Provide the (X, Y) coordinate of the cell's center where the given text is located.  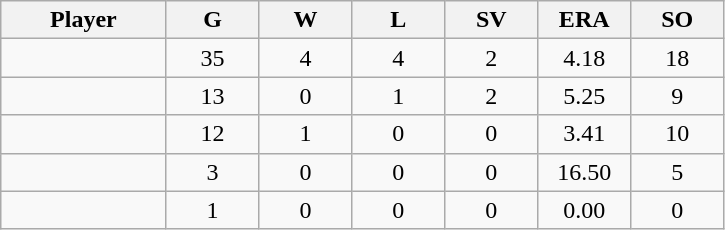
0.00 (584, 210)
9 (678, 96)
12 (212, 134)
G (212, 20)
13 (212, 96)
SV (492, 20)
ERA (584, 20)
L (398, 20)
10 (678, 134)
Player (84, 20)
4.18 (584, 58)
35 (212, 58)
SO (678, 20)
W (306, 20)
5.25 (584, 96)
5 (678, 172)
3 (212, 172)
3.41 (584, 134)
18 (678, 58)
16.50 (584, 172)
